Return the (X, Y) coordinate for the center point of the cell that contains the specified text.  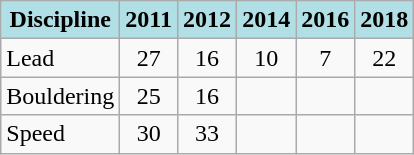
22 (384, 58)
30 (149, 134)
2014 (266, 20)
2016 (326, 20)
Lead (60, 58)
27 (149, 58)
Bouldering (60, 96)
7 (326, 58)
33 (208, 134)
2011 (149, 20)
Speed (60, 134)
2012 (208, 20)
25 (149, 96)
10 (266, 58)
Discipline (60, 20)
2018 (384, 20)
